Pinpoint the cell where the given text exists, returning its [X, Y] midpoint coordinate. 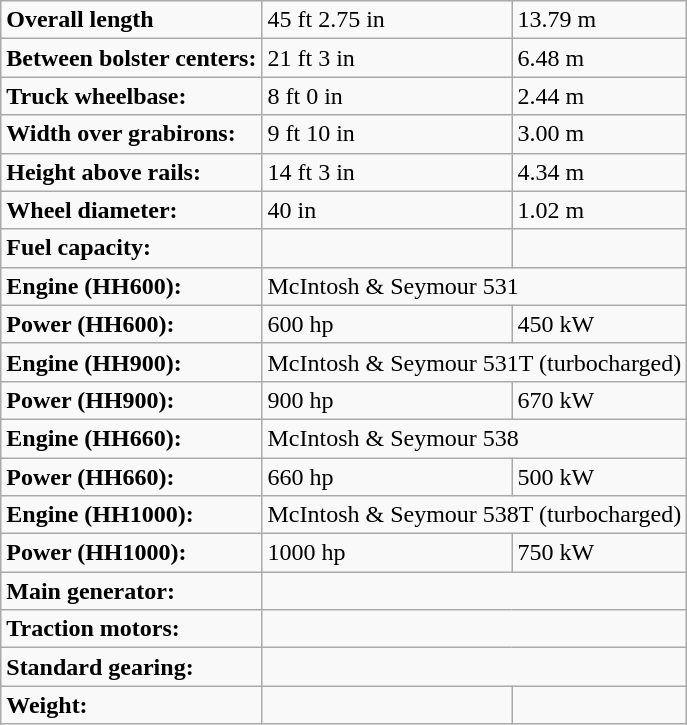
6.48 m [600, 58]
Standard gearing: [132, 667]
450 kW [600, 324]
Engine (HH660): [132, 438]
500 kW [600, 477]
3.00 m [600, 134]
Truck wheelbase: [132, 96]
45 ft 2.75 in [387, 20]
1.02 m [600, 210]
Between bolster centers: [132, 58]
750 kW [600, 553]
Power (HH660): [132, 477]
Wheel diameter: [132, 210]
Main generator: [132, 591]
40 in [387, 210]
2.44 m [600, 96]
13.79 m [600, 20]
Power (HH1000): [132, 553]
600 hp [387, 324]
Width over grabirons: [132, 134]
Power (HH600): [132, 324]
McIntosh & Seymour 531T (turbocharged) [474, 362]
Engine (HH1000): [132, 515]
Weight: [132, 705]
Power (HH900): [132, 400]
4.34 m [600, 172]
Engine (HH900): [132, 362]
McIntosh & Seymour 538 [474, 438]
Height above rails: [132, 172]
Overall length [132, 20]
660 hp [387, 477]
21 ft 3 in [387, 58]
9 ft 10 in [387, 134]
Fuel capacity: [132, 248]
900 hp [387, 400]
8 ft 0 in [387, 96]
1000 hp [387, 553]
Engine (HH600): [132, 286]
14 ft 3 in [387, 172]
Traction motors: [132, 629]
McIntosh & Seymour 531 [474, 286]
670 kW [600, 400]
McIntosh & Seymour 538T (turbocharged) [474, 515]
